From the cell containing the given text, extract its center point as [X, Y] coordinate. 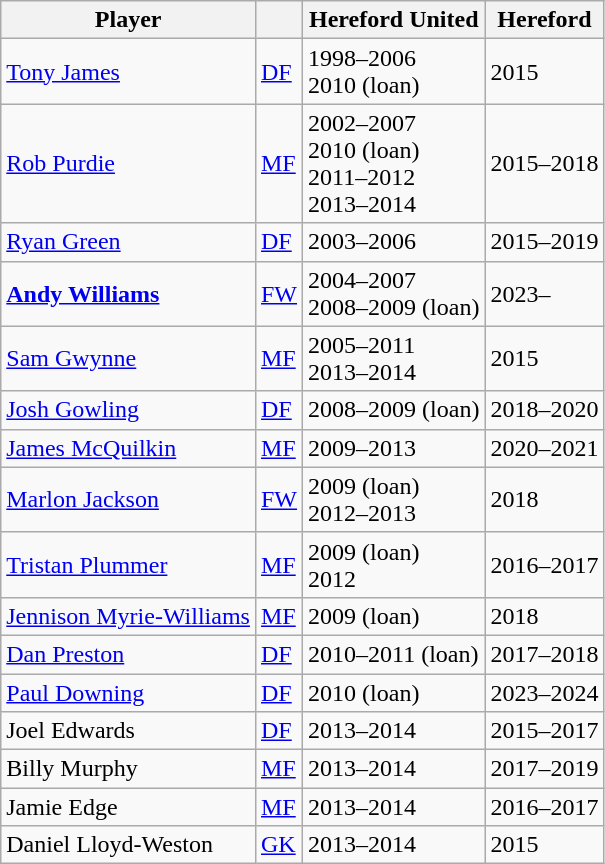
2009 (loan)2012 [394, 564]
Jennison Myrie-Williams [128, 616]
Andy Williams [128, 294]
2015–2018 [544, 164]
2003–2006 [394, 242]
2015–2019 [544, 242]
Rob Purdie [128, 164]
2010–2011 (loan) [394, 654]
Hereford [544, 20]
2017–2019 [544, 769]
2009–2013 [394, 448]
Josh Gowling [128, 410]
Joel Edwards [128, 731]
2020–2021 [544, 448]
Player [128, 20]
2023– [544, 294]
GK [278, 845]
Tristan Plummer [128, 564]
2002–20072010 (loan)2011–20122013–2014 [394, 164]
Marlon Jackson [128, 500]
2009 (loan)2012–2013 [394, 500]
2017–2018 [544, 654]
2005–20112013–2014 [394, 358]
Dan Preston [128, 654]
2015–2017 [544, 731]
2023–2024 [544, 693]
Hereford United [394, 20]
Tony James [128, 72]
2008–2009 (loan) [394, 410]
Paul Downing [128, 693]
James McQuilkin [128, 448]
1998–20062010 (loan) [394, 72]
Jamie Edge [128, 807]
2010 (loan) [394, 693]
2009 (loan) [394, 616]
2018–2020 [544, 410]
Sam Gwynne [128, 358]
Billy Murphy [128, 769]
Daniel Lloyd-Weston [128, 845]
2004–20072008–2009 (loan) [394, 294]
Ryan Green [128, 242]
